Locate the cell with the specified text and output its (x, y) center coordinate. 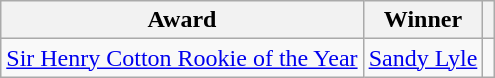
Award (182, 20)
Winner (423, 20)
Sir Henry Cotton Rookie of the Year (182, 58)
Sandy Lyle (423, 58)
